Output the (x, y) coordinate of the center of the cell containing the given text.  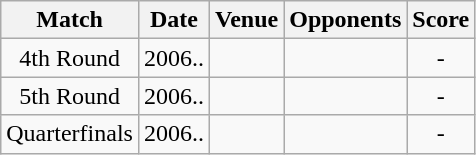
Quarterfinals (70, 134)
Date (174, 20)
Match (70, 20)
Opponents (346, 20)
5th Round (70, 96)
Venue (246, 20)
4th Round (70, 58)
Score (441, 20)
